Find where the given text appears and provide that cell's center as (x, y) coordinate. 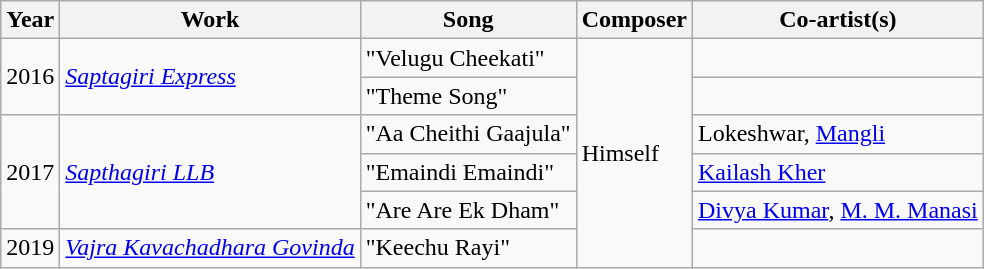
"Keechu Rayi" (468, 248)
"Theme Song" (468, 96)
"Emaindi Emaindi" (468, 172)
Kailash Kher (838, 172)
Divya Kumar, M. M. Manasi (838, 210)
2016 (30, 77)
Year (30, 20)
"Velugu Cheekati" (468, 58)
2017 (30, 172)
Vajra Kavachadhara Govinda (210, 248)
Co-artist(s) (838, 20)
Saptagiri Express (210, 77)
Himself (634, 153)
Composer (634, 20)
"Are Are Ek Dham" (468, 210)
2019 (30, 248)
Song (468, 20)
Sapthagiri LLB (210, 172)
Lokeshwar, Mangli (838, 134)
"Aa Cheithi Gaajula" (468, 134)
Work (210, 20)
